Pinpoint the cell where the given text exists, returning its (X, Y) midpoint coordinate. 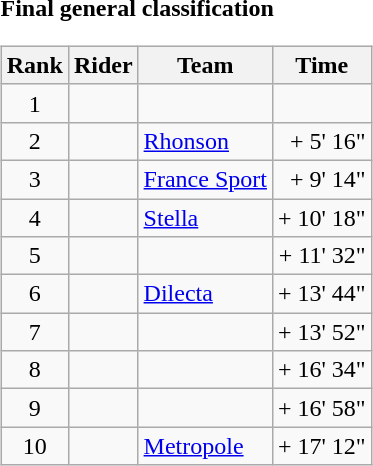
Dilecta (205, 294)
7 (34, 332)
+ 13' 52" (322, 332)
5 (34, 256)
+ 16' 34" (322, 370)
+ 17' 12" (322, 446)
Rhonson (205, 141)
8 (34, 370)
10 (34, 446)
+ 16' 58" (322, 408)
1 (34, 103)
2 (34, 141)
+ 5' 16" (322, 141)
4 (34, 217)
9 (34, 408)
+ 10' 18" (322, 217)
3 (34, 179)
Rider (103, 65)
6 (34, 294)
+ 9' 14" (322, 179)
Rank (34, 65)
+ 13' 44" (322, 294)
Metropole (205, 446)
Stella (205, 217)
Team (205, 65)
France Sport (205, 179)
+ 11' 32" (322, 256)
Time (322, 65)
